Detect which cell encompasses the target text, then output its [X, Y] center coordinate. 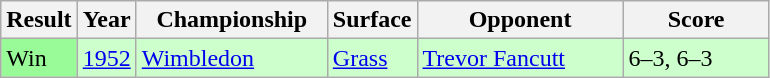
1952 [106, 58]
Win [39, 58]
Opponent [520, 20]
Wimbledon [232, 58]
6–3, 6–3 [696, 58]
Championship [232, 20]
Grass [372, 58]
Year [106, 20]
Result [39, 20]
Score [696, 20]
Surface [372, 20]
Trevor Fancutt [520, 58]
